Return [X, Y] of the center of cell containing provided text 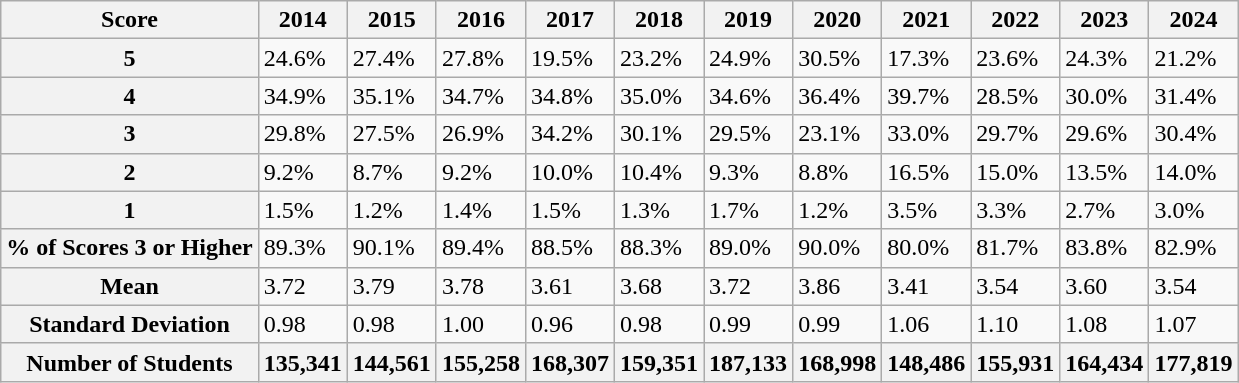
34.7% [480, 96]
27.8% [480, 58]
89.3% [302, 248]
Number of Students [130, 362]
29.8% [302, 134]
17.3% [926, 58]
31.4% [1194, 96]
3.86 [838, 286]
Score [130, 20]
30.5% [838, 58]
28.5% [1016, 96]
81.7% [1016, 248]
Mean [130, 286]
23.6% [1016, 58]
1.7% [748, 210]
155,258 [480, 362]
80.0% [926, 248]
35.0% [658, 96]
36.4% [838, 96]
3.61 [570, 286]
10.4% [658, 172]
29.5% [748, 134]
2.7% [1104, 210]
2017 [570, 20]
2016 [480, 20]
2015 [392, 20]
4 [130, 96]
34.9% [302, 96]
35.1% [392, 96]
16.5% [926, 172]
88.3% [658, 248]
34.6% [748, 96]
0.96 [570, 324]
2014 [302, 20]
1.3% [658, 210]
34.2% [570, 134]
89.4% [480, 248]
15.0% [1016, 172]
8.8% [838, 172]
1.06 [926, 324]
9.3% [748, 172]
1.00 [480, 324]
30.1% [658, 134]
90.1% [392, 248]
82.9% [1194, 248]
1.07 [1194, 324]
2021 [926, 20]
177,819 [1194, 362]
30.0% [1104, 96]
3.5% [926, 210]
3.41 [926, 286]
21.2% [1194, 58]
30.4% [1194, 134]
34.8% [570, 96]
159,351 [658, 362]
2018 [658, 20]
148,486 [926, 362]
13.5% [1104, 172]
14.0% [1194, 172]
164,434 [1104, 362]
33.0% [926, 134]
2022 [1016, 20]
24.6% [302, 58]
1.4% [480, 210]
90.0% [838, 248]
19.5% [570, 58]
29.6% [1104, 134]
10.0% [570, 172]
3.0% [1194, 210]
3.3% [1016, 210]
27.5% [392, 134]
2024 [1194, 20]
39.7% [926, 96]
1.08 [1104, 324]
3.60 [1104, 286]
89.0% [748, 248]
155,931 [1016, 362]
88.5% [570, 248]
8.7% [392, 172]
% of Scores 3 or Higher [130, 248]
24.3% [1104, 58]
3 [130, 134]
1 [130, 210]
2020 [838, 20]
5 [130, 58]
27.4% [392, 58]
2023 [1104, 20]
29.7% [1016, 134]
Standard Deviation [130, 324]
1.10 [1016, 324]
144,561 [392, 362]
2019 [748, 20]
23.2% [658, 58]
168,998 [838, 362]
3.68 [658, 286]
23.1% [838, 134]
168,307 [570, 362]
26.9% [480, 134]
3.79 [392, 286]
187,133 [748, 362]
3.78 [480, 286]
83.8% [1104, 248]
24.9% [748, 58]
135,341 [302, 362]
2 [130, 172]
